From the cell containing the given text, extract its center point as (X, Y) coordinate. 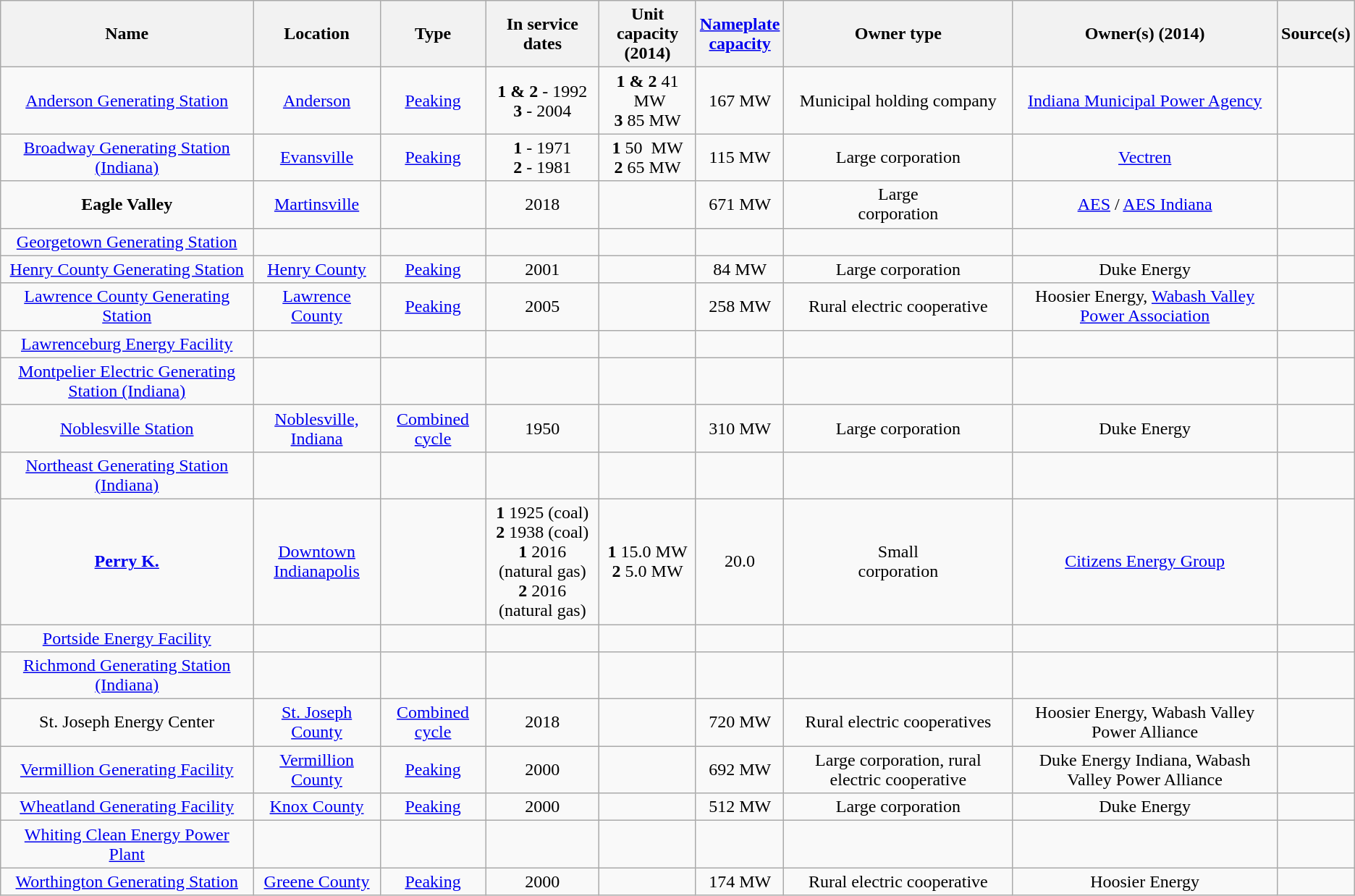
Vectren (1145, 158)
Anderson (317, 101)
1 - 1971 2 - 1981 (543, 158)
Worthington Generating Station (127, 882)
Lawrenceburg Energy Facility (127, 344)
Large corporation, rural electric cooperative (898, 770)
Noblesville Station (127, 428)
Greene County (317, 882)
Hoosier Energy, Wabash Valley Power Alliance (1145, 722)
Nameplate capacity (740, 34)
Henry County (317, 269)
Small corporation (898, 562)
Vermillion Generating Facility (127, 770)
Rural electric cooperatives (898, 722)
Owner(s) (2014) (1145, 34)
Broadway Generating Station (Indiana) (127, 158)
Citizens Energy Group (1145, 562)
Lawrence County (317, 307)
1 1925 (coal) 2 1938 (coal)1 2016 (natural gas) 2 2016 (natural gas) (543, 562)
671 MW (740, 204)
310 MW (740, 428)
Portside Energy Facility (127, 638)
512 MW (740, 807)
258 MW (740, 307)
Lawrence County Generating Station (127, 307)
1 50 MW 2 65 MW (647, 158)
Noblesville, Indiana (317, 428)
Location (317, 34)
Henry County Generating Station (127, 269)
Vermillion County (317, 770)
Montpelier Electric Generating Station (Indiana) (127, 381)
720 MW (740, 722)
Richmond Generating Station (Indiana) (127, 676)
174 MW (740, 882)
Anderson Generating Station (127, 101)
167 MW (740, 101)
Hoosier Energy (1145, 882)
St. Joseph Energy Center (127, 722)
Evansville (317, 158)
St. Joseph County (317, 722)
1 & 2 41 MW 3 85 MW (647, 101)
Source(s) (1316, 34)
Georgetown Generating Station (127, 242)
2005 (543, 307)
2001 (543, 269)
1 15.0 MW 2 5.0 MW (647, 562)
Unit capacity (2014) (647, 34)
AES / AES Indiana (1145, 204)
Eagle Valley (127, 204)
20.0 (740, 562)
Indiana Municipal Power Agency (1145, 101)
692 MW (740, 770)
In service dates (543, 34)
Northeast Generating Station (Indiana) (127, 475)
Owner type (898, 34)
Name (127, 34)
Downtown Indianapolis (317, 562)
Duke Energy Indiana, Wabash Valley Power Alliance (1145, 770)
Municipal holding company (898, 101)
1 & 2 - 1992 3 - 2004 (543, 101)
84 MW (740, 269)
Martinsville (317, 204)
Whiting Clean Energy Power Plant (127, 844)
115 MW (740, 158)
1950 (543, 428)
Type (433, 34)
Wheatland Generating Facility (127, 807)
Hoosier Energy, Wabash Valley Power Association (1145, 307)
Knox County (317, 807)
Perry K. (127, 562)
